Scan for the cell matching the given text and deliver its (x, y) coordinate at center. 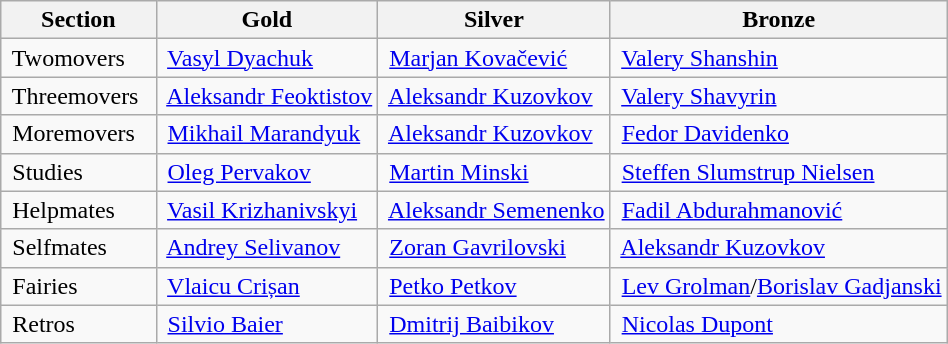
Fadil Abdurahmanović (778, 210)
Valery Shanshin (778, 58)
Fairies (78, 286)
Twomovers (78, 58)
Threemovers (78, 96)
Lev Grolman/Borislav Gadjanski (778, 286)
Vasil Krizhanivskyi (267, 210)
Aleksandr Feoktistov (267, 96)
Moremovers (78, 134)
Silvio Baier (267, 324)
Vlaicu Crișan (267, 286)
Studies (78, 172)
Retros (78, 324)
Mikhail Marandyuk (267, 134)
Zoran Gavrilovski (494, 248)
Helpmates (78, 210)
Aleksandr Semenenko (494, 210)
Bronze (778, 20)
Martin Minski (494, 172)
Silver (494, 20)
Dmitrij Baibikov (494, 324)
Nicolas Dupont (778, 324)
Vasyl Dyachuk (267, 58)
Selfmates (78, 248)
Oleg Pervakov (267, 172)
Marjan Kovačević (494, 58)
Petko Petkov (494, 286)
Gold (267, 20)
Andrey Selivanov (267, 248)
Valery Shavyrin (778, 96)
Section (78, 20)
Steffen Slumstrup Nielsen (778, 172)
Fedor Davidenko (778, 134)
